Search for the cell housing the specified text and yield its (X, Y) center coordinate. 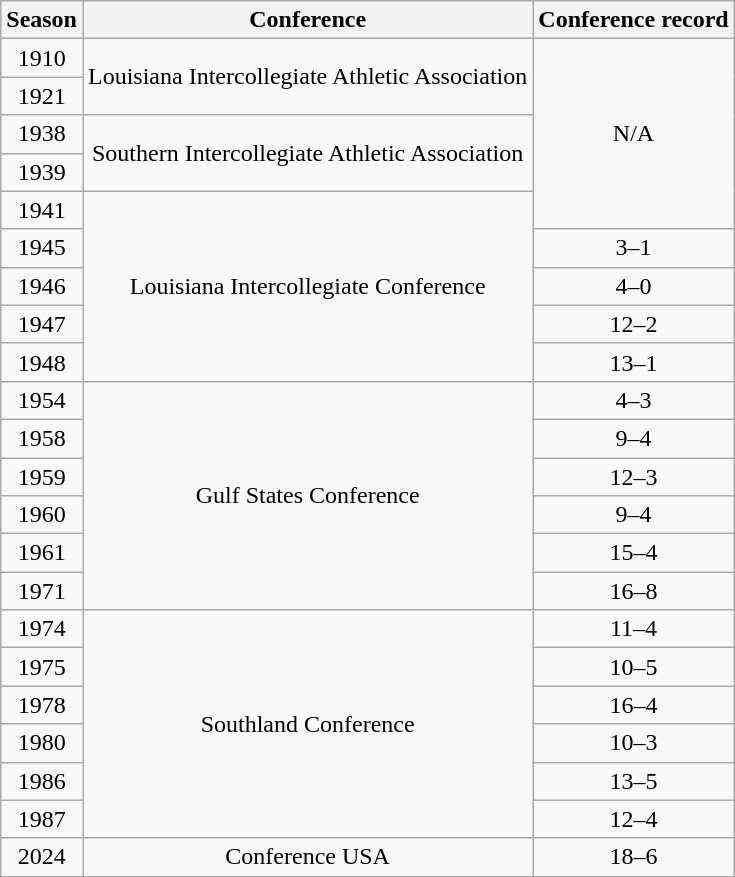
1948 (42, 362)
Southland Conference (307, 724)
Louisiana Intercollegiate Conference (307, 286)
1946 (42, 286)
12–2 (634, 324)
1987 (42, 819)
1945 (42, 248)
18–6 (634, 857)
16–4 (634, 705)
1959 (42, 477)
1938 (42, 134)
N/A (634, 134)
15–4 (634, 553)
13–1 (634, 362)
4–0 (634, 286)
1971 (42, 591)
1947 (42, 324)
11–4 (634, 629)
12–4 (634, 819)
1978 (42, 705)
1939 (42, 172)
1958 (42, 438)
1980 (42, 743)
Conference record (634, 20)
1975 (42, 667)
1974 (42, 629)
1960 (42, 515)
3–1 (634, 248)
1986 (42, 781)
4–3 (634, 400)
10–5 (634, 667)
1961 (42, 553)
1921 (42, 96)
1941 (42, 210)
Conference (307, 20)
16–8 (634, 591)
1910 (42, 58)
Southern Intercollegiate Athletic Association (307, 153)
13–5 (634, 781)
Louisiana Intercollegiate Athletic Association (307, 77)
10–3 (634, 743)
Conference USA (307, 857)
12–3 (634, 477)
Gulf States Conference (307, 495)
1954 (42, 400)
2024 (42, 857)
Season (42, 20)
